Pinpoint the cell where the given text exists, returning its (X, Y) midpoint coordinate. 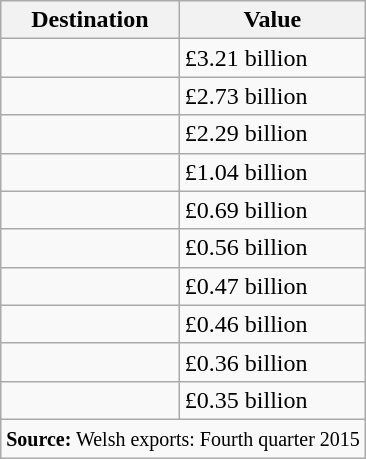
£2.29 billion (272, 134)
£0.36 billion (272, 362)
Value (272, 20)
£3.21 billion (272, 58)
Source: Welsh exports: Fourth quarter 2015 (184, 438)
£0.69 billion (272, 210)
Destination (90, 20)
£0.47 billion (272, 286)
£0.35 billion (272, 400)
£1.04 billion (272, 172)
£0.46 billion (272, 324)
£0.56 billion (272, 248)
£2.73 billion (272, 96)
